Return [X, Y] of the center of cell containing provided text 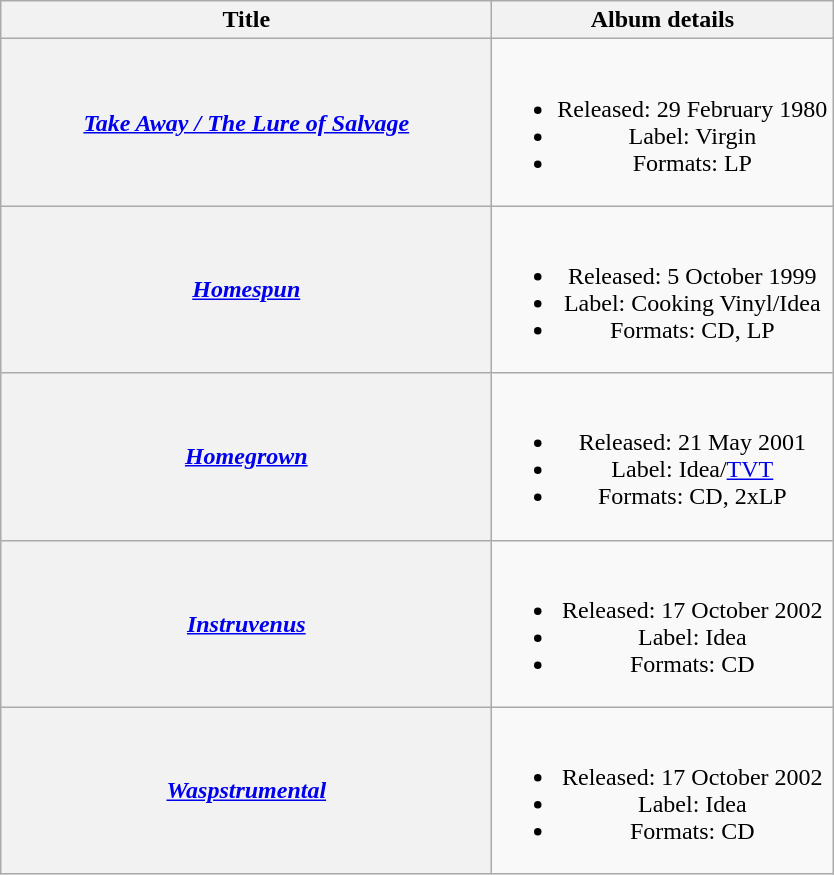
Released: 29 February 1980Label: VirginFormats: LP [662, 122]
Album details [662, 20]
Homespun [246, 290]
Instruvenus [246, 624]
Homegrown [246, 456]
Take Away / The Lure of Salvage [246, 122]
Waspstrumental [246, 790]
Released: 21 May 2001Label: Idea/TVTFormats: CD, 2xLP [662, 456]
Released: 5 October 1999Label: Cooking Vinyl/IdeaFormats: CD, LP [662, 290]
Title [246, 20]
